From the cell containing the given text, extract its center point as [x, y] coordinate. 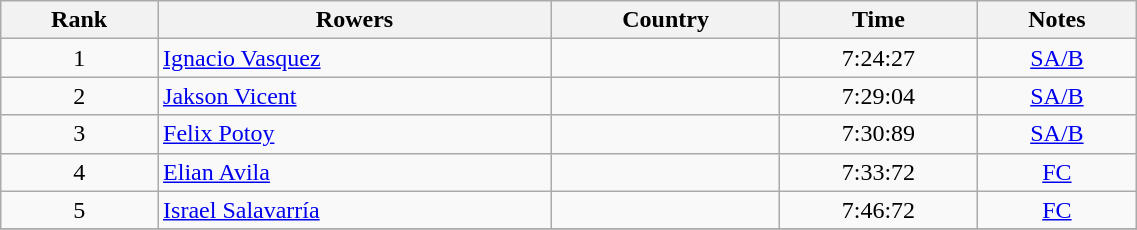
3 [80, 134]
7:30:89 [878, 134]
5 [80, 210]
7:46:72 [878, 210]
1 [80, 58]
4 [80, 172]
2 [80, 96]
Time [878, 20]
Jakson Vicent [355, 96]
Rank [80, 20]
Felix Potoy [355, 134]
7:24:27 [878, 58]
Israel Salavarría [355, 210]
Elian Avila [355, 172]
7:29:04 [878, 96]
Country [665, 20]
Notes [1057, 20]
7:33:72 [878, 172]
Rowers [355, 20]
Ignacio Vasquez [355, 58]
